From the cell containing the given text, extract its center point as (x, y) coordinate. 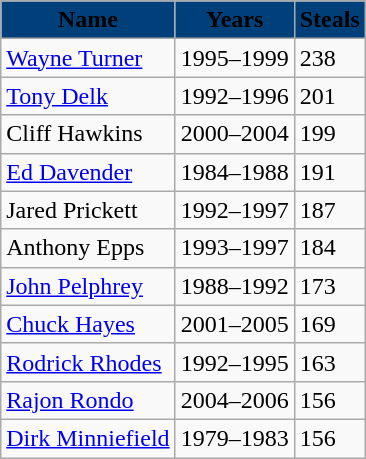
2001–2005 (234, 324)
Wayne Turner (88, 58)
1992–1995 (234, 362)
184 (330, 248)
1992–1997 (234, 210)
2000–2004 (234, 134)
Jared Prickett (88, 210)
Chuck Hayes (88, 324)
1992–1996 (234, 96)
238 (330, 58)
1988–1992 (234, 286)
1984–1988 (234, 172)
191 (330, 172)
Anthony Epps (88, 248)
Years (234, 20)
Rajon Rondo (88, 400)
Steals (330, 20)
1993–1997 (234, 248)
173 (330, 286)
Dirk Minniefield (88, 438)
Name (88, 20)
Rodrick Rhodes (88, 362)
Ed Davender (88, 172)
1979–1983 (234, 438)
199 (330, 134)
1995–1999 (234, 58)
Cliff Hawkins (88, 134)
John Pelphrey (88, 286)
201 (330, 96)
163 (330, 362)
169 (330, 324)
187 (330, 210)
2004–2006 (234, 400)
Tony Delk (88, 96)
